Find where the given text appears and provide that cell's center as [x, y] coordinate. 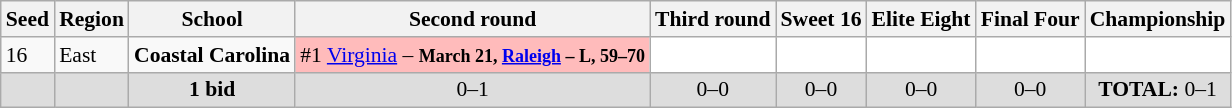
1 bid [212, 90]
Region [92, 19]
TOTAL: 0–1 [1158, 90]
#1 Virginia – March 21, Raleigh – L, 59–70 [472, 55]
Seed [28, 19]
East [92, 55]
Second round [472, 19]
Elite Eight [922, 19]
Final Four [1030, 19]
16 [28, 55]
Coastal Carolina [212, 55]
Sweet 16 [822, 19]
Championship [1158, 19]
School [212, 19]
0–1 [472, 90]
Third round [713, 19]
